Determine the [X, Y] coordinate at the center of the cell enclosing the given text.  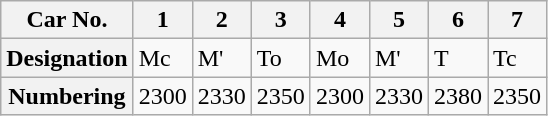
1 [162, 20]
3 [280, 20]
T [458, 58]
4 [340, 20]
Designation [67, 58]
Mo [340, 58]
2380 [458, 96]
Mc [162, 58]
Numbering [67, 96]
To [280, 58]
Tc [518, 58]
2 [222, 20]
5 [398, 20]
6 [458, 20]
Car No. [67, 20]
7 [518, 20]
